Extract the (x, y) coordinate from the center of the cell holding the provided text.  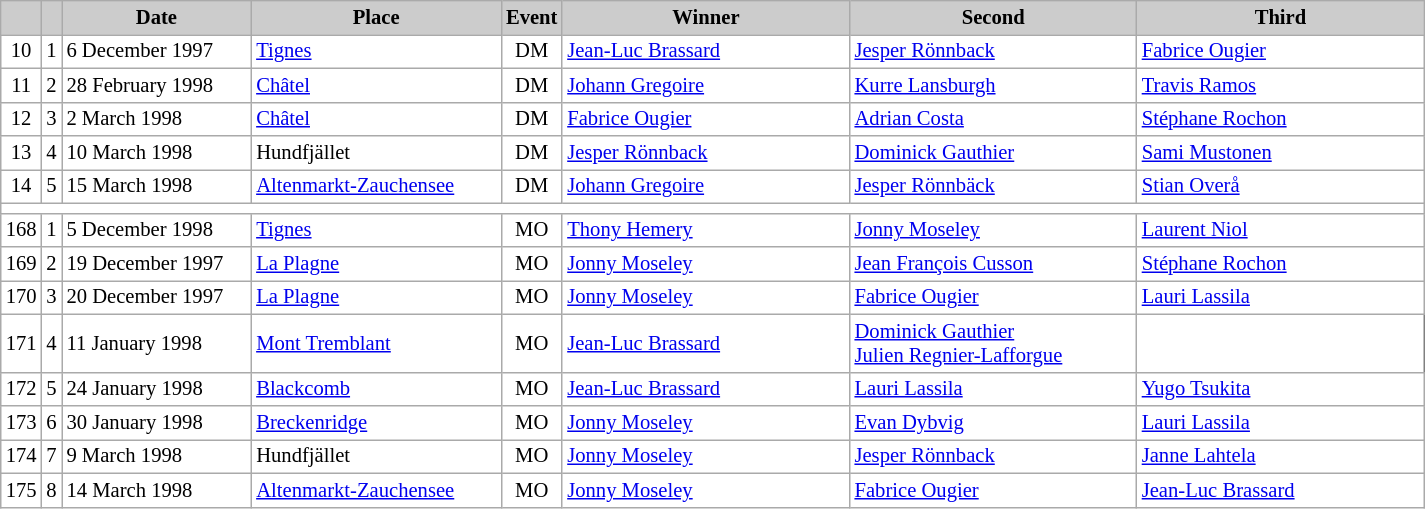
10 March 1998 (157, 153)
24 January 1998 (157, 389)
Second (994, 17)
5 December 1998 (157, 230)
Event (532, 17)
6 December 1997 (157, 51)
Winner (706, 17)
Travis Ramos (1280, 85)
175 (22, 490)
7 (51, 456)
Sami Mustonen (1280, 153)
15 March 1998 (157, 186)
Yugo Tsukita (1280, 389)
6 (51, 423)
9 March 1998 (157, 456)
Third (1280, 17)
Laurent Niol (1280, 230)
28 February 1998 (157, 85)
Dominick Gauthier Julien Regnier-Lafforgue (994, 343)
Stian Overå (1280, 186)
Thony Hemery (706, 230)
173 (22, 423)
Adrian Costa (994, 119)
11 January 1998 (157, 343)
11 (22, 85)
Jean François Cusson (994, 263)
169 (22, 263)
19 December 1997 (157, 263)
Janne Lahtela (1280, 456)
170 (22, 297)
Evan Dybvig (994, 423)
Jesper Rönnbäck (994, 186)
12 (22, 119)
Mont Tremblant (376, 343)
174 (22, 456)
2 March 1998 (157, 119)
10 (22, 51)
13 (22, 153)
172 (22, 389)
14 (22, 186)
Kurre Lansburgh (994, 85)
8 (51, 490)
Breckenridge (376, 423)
20 December 1997 (157, 297)
Date (157, 17)
Dominick Gauthier (994, 153)
30 January 1998 (157, 423)
Blackcomb (376, 389)
168 (22, 230)
Place (376, 17)
171 (22, 343)
14 March 1998 (157, 490)
